Determine the (X, Y) coordinate at the center of the cell enclosing the given text.  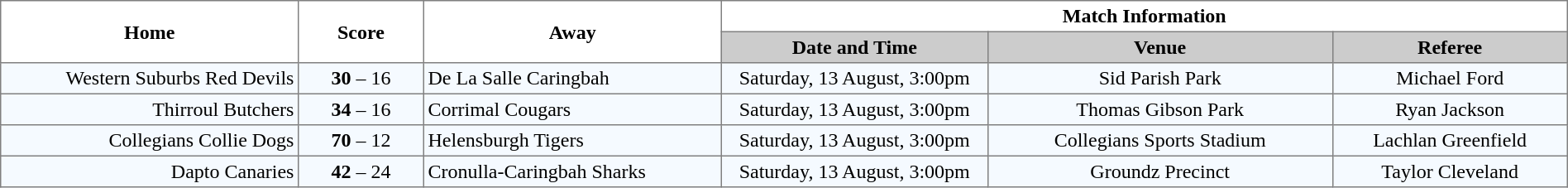
Date and Time (854, 47)
Sid Parish Park (1159, 79)
Helensburgh Tigers (572, 141)
De La Salle Caringbah (572, 79)
Dapto Canaries (150, 171)
Home (150, 31)
70 – 12 (361, 141)
Thomas Gibson Park (1159, 109)
Western Suburbs Red Devils (150, 79)
Collegians Collie Dogs (150, 141)
34 – 16 (361, 109)
30 – 16 (361, 79)
Score (361, 31)
Groundz Precinct (1159, 171)
Corrimal Cougars (572, 109)
Cronulla-Caringbah Sharks (572, 171)
Match Information (1145, 17)
Ryan Jackson (1450, 109)
Thirroul Butchers (150, 109)
Collegians Sports Stadium (1159, 141)
Away (572, 31)
Taylor Cleveland (1450, 171)
Michael Ford (1450, 79)
Venue (1159, 47)
Lachlan Greenfield (1450, 141)
42 – 24 (361, 171)
Referee (1450, 47)
